Locate the cell with the specified text and output its (X, Y) center coordinate. 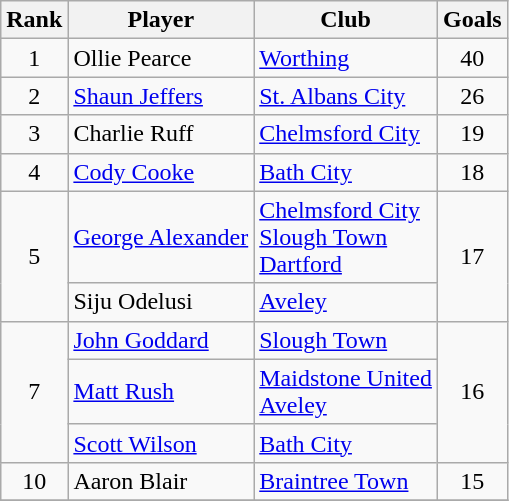
4 (34, 172)
Charlie Ruff (161, 134)
Cody Cooke (161, 172)
18 (472, 172)
26 (472, 96)
Siju Odelusi (161, 302)
17 (472, 256)
Ollie Pearce (161, 58)
Maidstone United Aveley (346, 392)
St. Albans City (346, 96)
Club (346, 20)
Braintree Town (346, 481)
2 (34, 96)
3 (34, 134)
5 (34, 256)
Aveley (346, 302)
Player (161, 20)
Matt Rush (161, 392)
Chelmsford City (346, 134)
Chelmsford City Slough Town Dartford (346, 237)
7 (34, 392)
Goals (472, 20)
Shaun Jeffers (161, 96)
19 (472, 134)
40 (472, 58)
George Alexander (161, 237)
Rank (34, 20)
Worthing (346, 58)
16 (472, 392)
Scott Wilson (161, 443)
10 (34, 481)
1 (34, 58)
15 (472, 481)
John Goddard (161, 340)
Slough Town (346, 340)
Aaron Blair (161, 481)
